Return the [x, y] coordinate for the center point of the cell that contains the specified text.  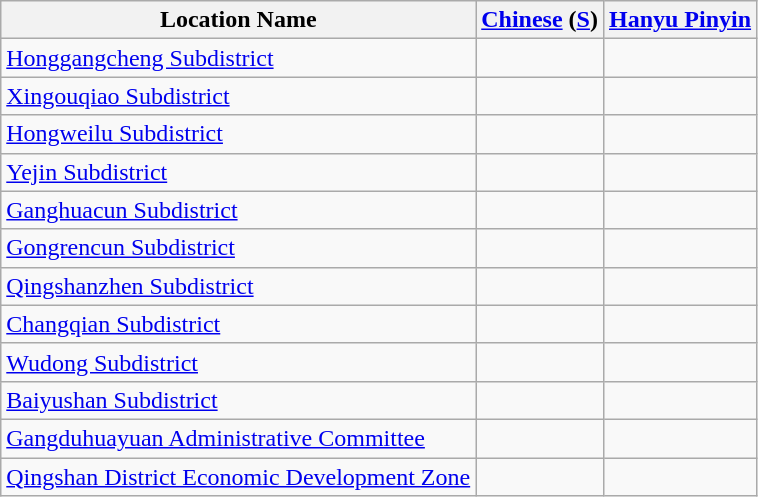
Gangduhuayuan Administrative Committee [238, 438]
Yejin Subdistrict [238, 172]
Honggangcheng Subdistrict [238, 58]
Wudong Subdistrict [238, 362]
Gongrencun Subdistrict [238, 248]
Changqian Subdistrict [238, 324]
Xingouqiao Subdistrict [238, 96]
Hongweilu Subdistrict [238, 134]
Qingshan District Economic Development Zone [238, 477]
Location Name [238, 20]
Chinese (S) [540, 20]
Ganghuacun Subdistrict [238, 210]
Hanyu Pinyin [680, 20]
Baiyushan Subdistrict [238, 400]
Qingshanzhen Subdistrict [238, 286]
